Return (x, y) of the center of cell containing provided text 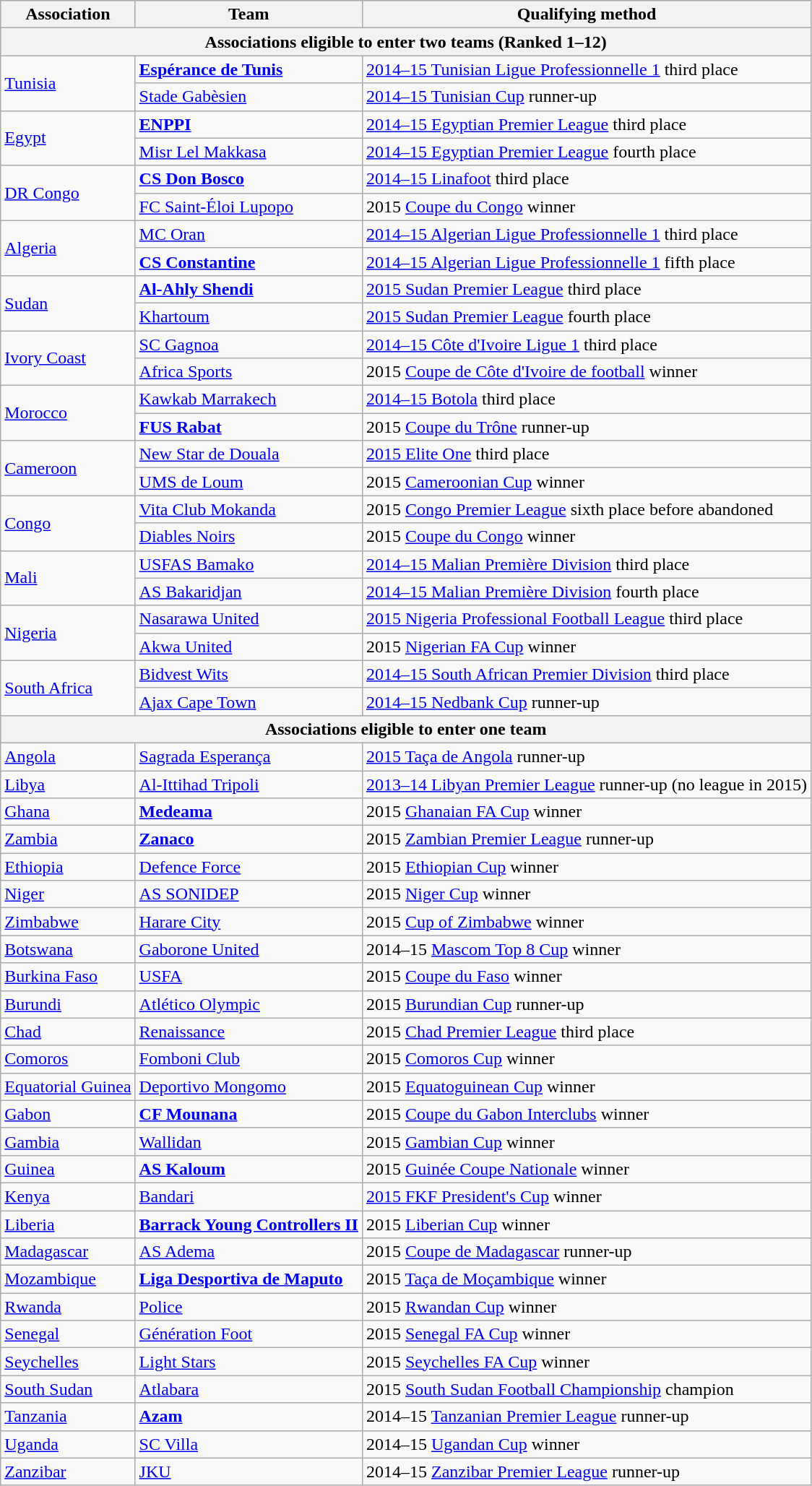
Liga Desportiva de Maputo (249, 1279)
Ethiopia (68, 867)
Botswana (68, 949)
2014–15 Egyptian Premier League fourth place (587, 152)
2015 South Sudan Football Championship champion (587, 1389)
Association (68, 14)
Fomboni Club (249, 1059)
2015 Taça de Moçambique winner (587, 1279)
Ajax Cape Town (249, 701)
Libya (68, 784)
Algeria (68, 248)
Bidvest Wits (249, 674)
Nasarawa United (249, 619)
Burundi (68, 1004)
2015 Sudan Premier League fourth place (587, 316)
Wallidan (249, 1141)
2015 Coupe de Côte d'Ivoire de football winner (587, 372)
2015 Cameroonian Cup winner (587, 482)
Vita Club Mokanda (249, 509)
Zambia (68, 839)
2015 Sudan Premier League third place (587, 289)
2015 Coupe du Gabon Interclubs winner (587, 1114)
UMS de Loum (249, 482)
2015 Nigeria Professional Football League third place (587, 619)
Al-Ahly Shendi (249, 289)
Ivory Coast (68, 358)
Associations eligible to enter two teams (Ranked 1–12) (406, 42)
Team (249, 14)
ENPPI (249, 124)
Police (249, 1307)
Guinea (68, 1169)
USFA (249, 977)
Defence Force (249, 867)
Kenya (68, 1196)
FC Saint-Éloi Lupopo (249, 207)
2015 Zambian Premier League runner-up (587, 839)
2015 Rwandan Cup winner (587, 1307)
Rwanda (68, 1307)
Zanaco (249, 839)
2014–15 Algerian Ligue Professionnelle 1 fifth place (587, 262)
2013–14 Libyan Premier League runner-up (no league in 2015) (587, 784)
Madagascar (68, 1252)
2015 FKF President's Cup winner (587, 1196)
Seychelles (68, 1362)
2014–15 Tunisian Cup runner-up (587, 97)
2015 Niger Cup winner (587, 894)
2015 Congo Premier League sixth place before abandoned (587, 509)
2015 Coupe de Madagascar runner-up (587, 1252)
Mali (68, 578)
2015 Burundian Cup runner-up (587, 1004)
CF Mounana (249, 1114)
Chad (68, 1032)
Comoros (68, 1059)
2015 Coupe du Faso winner (587, 977)
Barrack Young Controllers II (249, 1224)
Mozambique (68, 1279)
Ghana (68, 812)
SC Villa (249, 1444)
Espérance de Tunis (249, 69)
Gambia (68, 1141)
Bandari (249, 1196)
2014–15 Tunisian Ligue Professionnelle 1 third place (587, 69)
2015 Guinée Coupe Nationale winner (587, 1169)
Light Stars (249, 1362)
AS SONIDEP (249, 894)
2014–15 Malian Première Division third place (587, 564)
2014–15 Botola third place (587, 399)
Angola (68, 756)
Uganda (68, 1444)
2015 Gambian Cup winner (587, 1141)
2015 Ethiopian Cup winner (587, 867)
FUS Rabat (249, 427)
Tanzania (68, 1417)
MC Oran (249, 234)
2015 Equatoguinean Cup winner (587, 1087)
Cameroon (68, 468)
USFAS Bamako (249, 564)
South Sudan (68, 1389)
JKU (249, 1472)
New Star de Douala (249, 454)
Tunisia (68, 83)
2015 Cup of Zimbabwe winner (587, 922)
Burkina Faso (68, 977)
Génération Foot (249, 1334)
Sudan (68, 303)
Gaborone United (249, 949)
2015 Elite One third place (587, 454)
CS Don Bosco (249, 179)
AS Bakaridjan (249, 592)
2015 Comoros Cup winner (587, 1059)
Senegal (68, 1334)
2015 Liberian Cup winner (587, 1224)
Egypt (68, 138)
South Africa (68, 688)
2014–15 Linafoot third place (587, 179)
Morocco (68, 413)
Atlabara (249, 1389)
CS Constantine (249, 262)
AS Adema (249, 1252)
Misr Lel Makkasa (249, 152)
Gabon (68, 1114)
2015 Chad Premier League third place (587, 1032)
2014–15 South African Premier Division third place (587, 674)
Atlético Olympic (249, 1004)
Associations eligible to enter one team (406, 729)
2015 Ghanaian FA Cup winner (587, 812)
2015 Seychelles FA Cup winner (587, 1362)
Akwa United (249, 647)
Qualifying method (587, 14)
2014–15 Malian Première Division fourth place (587, 592)
Zanzibar (68, 1472)
2015 Senegal FA Cup winner (587, 1334)
Deportivo Mongomo (249, 1087)
2015 Nigerian FA Cup winner (587, 647)
DR Congo (68, 193)
Congo (68, 523)
AS Kaloum (249, 1169)
Liberia (68, 1224)
Nigeria (68, 633)
Renaissance (249, 1032)
Kawkab Marrakech (249, 399)
SC Gagnoa (249, 345)
2015 Taça de Angola runner-up (587, 756)
Harare City (249, 922)
Diables Noirs (249, 537)
Medeama (249, 812)
2014–15 Côte d'Ivoire Ligue 1 third place (587, 345)
2014–15 Tanzanian Premier League runner-up (587, 1417)
2014–15 Mascom Top 8 Cup winner (587, 949)
2015 Coupe du Trône runner-up (587, 427)
Africa Sports (249, 372)
2014–15 Algerian Ligue Professionnelle 1 third place (587, 234)
Zimbabwe (68, 922)
Khartoum (249, 316)
2014–15 Ugandan Cup winner (587, 1444)
Niger (68, 894)
Sagrada Esperança (249, 756)
Al-Ittihad Tripoli (249, 784)
2014–15 Zanzibar Premier League runner-up (587, 1472)
Azam (249, 1417)
2014–15 Egyptian Premier League third place (587, 124)
2014–15 Nedbank Cup runner-up (587, 701)
Stade Gabèsien (249, 97)
Equatorial Guinea (68, 1087)
